Detect which cell encompasses the target text, then output its [x, y] center coordinate. 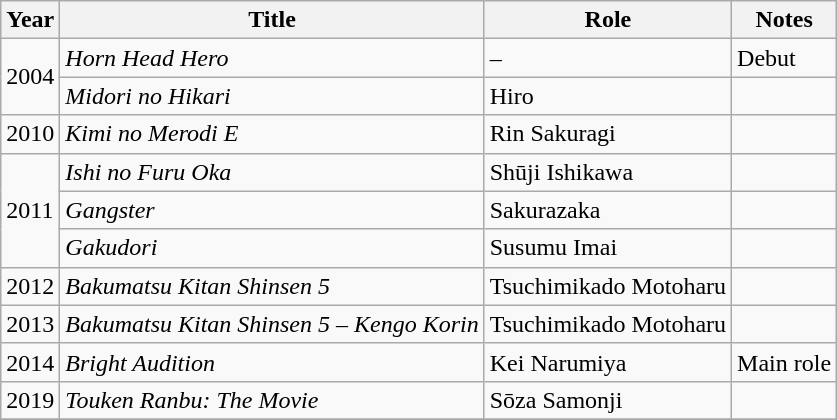
Midori no Hikari [272, 96]
Title [272, 20]
Kimi no Merodi E [272, 134]
Shūji Ishikawa [608, 172]
Notes [784, 20]
Ishi no Furu Oka [272, 172]
Susumu Imai [608, 248]
Role [608, 20]
Rin Sakuragi [608, 134]
Touken Ranbu: The Movie [272, 400]
Gakudori [272, 248]
Main role [784, 362]
2004 [30, 77]
2010 [30, 134]
2019 [30, 400]
Hiro [608, 96]
Kei Narumiya [608, 362]
Debut [784, 58]
2013 [30, 324]
Bakumatsu Kitan Shinsen 5 – Kengo Korin [272, 324]
Bakumatsu Kitan Shinsen 5 [272, 286]
Year [30, 20]
2011 [30, 210]
Horn Head Hero [272, 58]
Sakurazaka [608, 210]
Sōza Samonji [608, 400]
2014 [30, 362]
– [608, 58]
Gangster [272, 210]
2012 [30, 286]
Bright Audition [272, 362]
